Pinpoint the cell where the given text exists, returning its [x, y] midpoint coordinate. 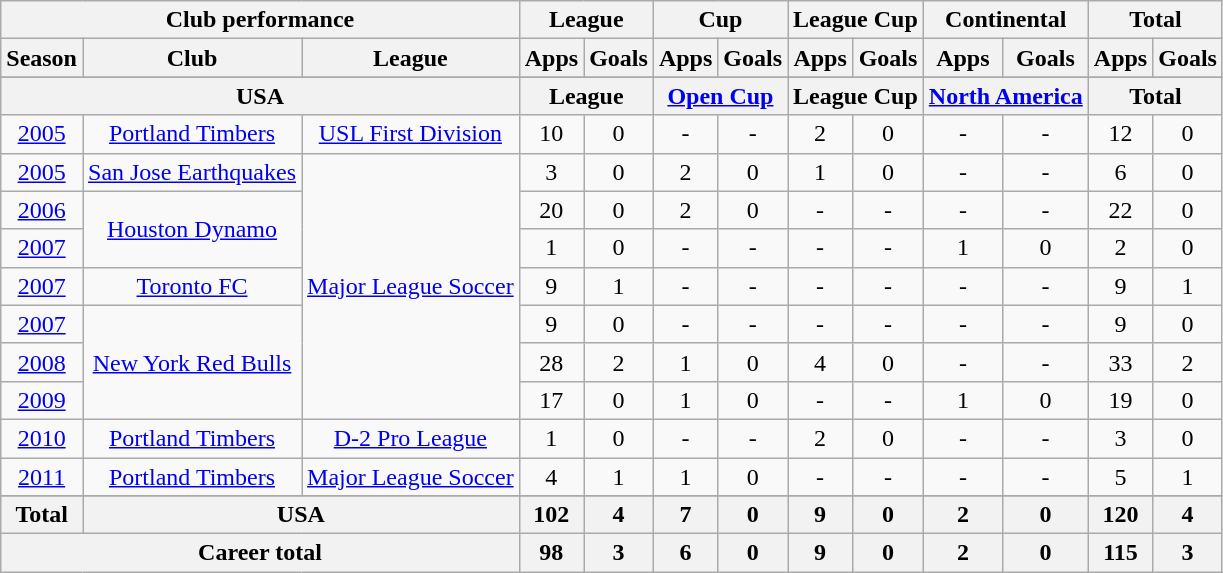
Open Cup [720, 96]
2009 [42, 400]
San Jose Earthquakes [192, 172]
98 [551, 553]
5 [1120, 477]
2011 [42, 477]
2010 [42, 438]
28 [551, 362]
New York Red Bulls [192, 362]
USL First Division [411, 134]
33 [1120, 362]
Club [192, 58]
2008 [42, 362]
Cup [720, 20]
7 [685, 515]
Season [42, 58]
Houston Dynamo [192, 229]
Club performance [260, 20]
115 [1120, 553]
22 [1120, 210]
19 [1120, 400]
102 [551, 515]
Toronto FC [192, 286]
17 [551, 400]
D-2 Pro League [411, 438]
120 [1120, 515]
2006 [42, 210]
North America [1006, 96]
12 [1120, 134]
Continental [1006, 20]
Career total [260, 553]
20 [551, 210]
10 [551, 134]
